Search for the cell housing the specified text and yield its [x, y] center coordinate. 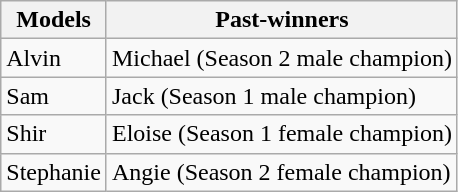
Past-winners [282, 20]
Shir [54, 134]
Michael (Season 2 male champion) [282, 58]
Stephanie [54, 172]
Eloise (Season 1 female champion) [282, 134]
Angie (Season 2 female champion) [282, 172]
Alvin [54, 58]
Sam [54, 96]
Models [54, 20]
Jack (Season 1 male champion) [282, 96]
